For the text-containing cell, return its midpoint in [X, Y] coordinate format. 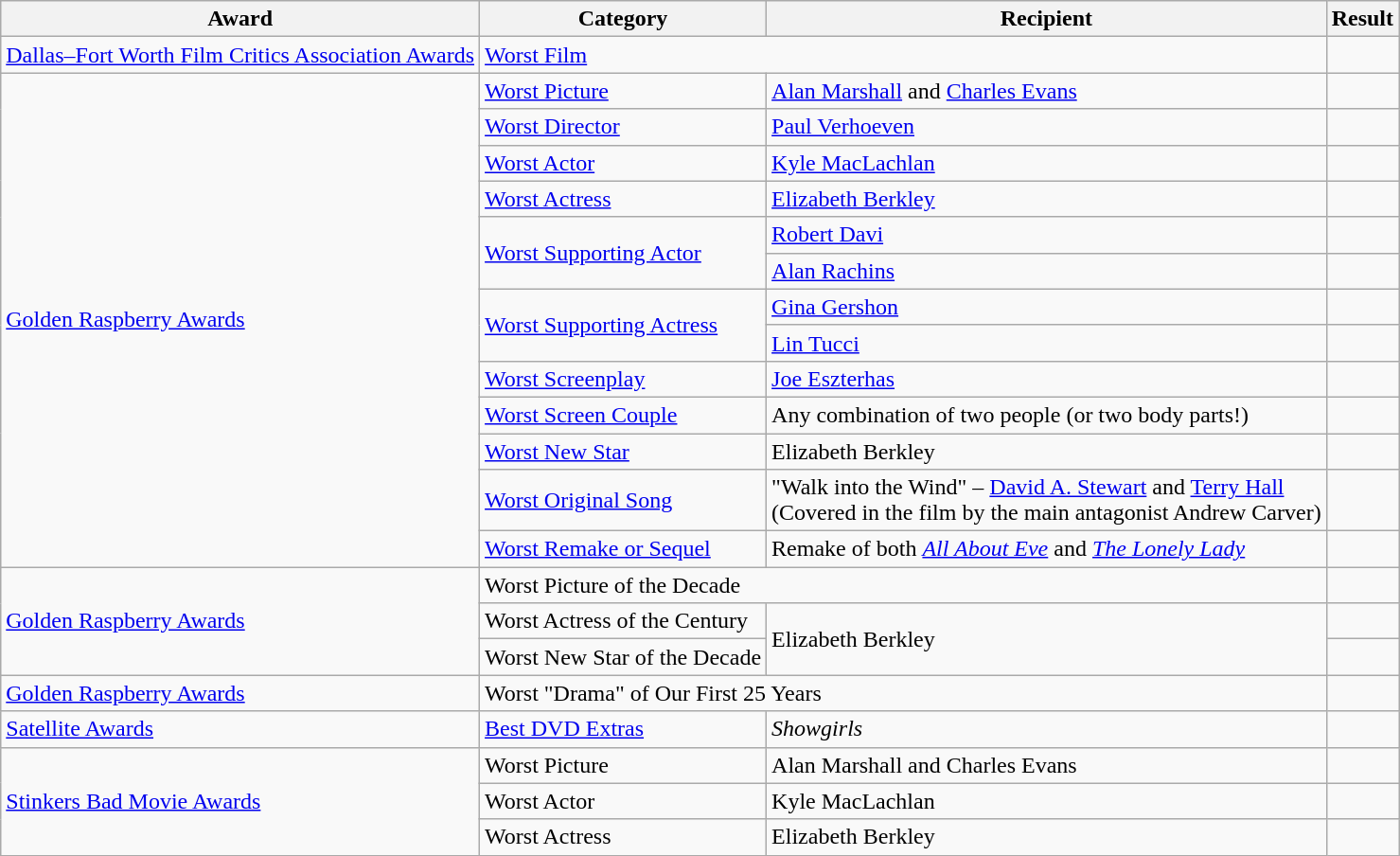
Recipient [1047, 19]
Result [1362, 19]
Worst Screenplay [623, 379]
Any combination of two people (or two body parts!) [1047, 415]
Stinkers Bad Movie Awards [240, 801]
Worst Screen Couple [623, 415]
Showgirls [1047, 729]
Gina Gershon [1047, 307]
Lin Tucci [1047, 343]
Category [623, 19]
Satellite Awards [240, 729]
Worst "Drama" of Our First 25 Years [903, 693]
Worst Supporting Actor [623, 253]
Worst New Star [623, 452]
Worst Director [623, 127]
Worst Remake or Sequel [623, 549]
Worst Film [903, 55]
Worst New Star of the Decade [623, 657]
Worst Supporting Actress [623, 325]
Robert Davi [1047, 235]
Paul Verhoeven [1047, 127]
Worst Actress of the Century [623, 621]
Worst Original Song [623, 500]
Remake of both All About Eve and The Lonely Lady [1047, 549]
Alan Rachins [1047, 271]
Dallas–Fort Worth Film Critics Association Awards [240, 55]
"Walk into the Wind" – David A. Stewart and Terry Hall(Covered in the film by the main antagonist Andrew Carver) [1047, 500]
Award [240, 19]
Joe Eszterhas [1047, 379]
Best DVD Extras [623, 729]
Worst Picture of the Decade [903, 585]
